Search for the cell housing the specified text and yield its [X, Y] center coordinate. 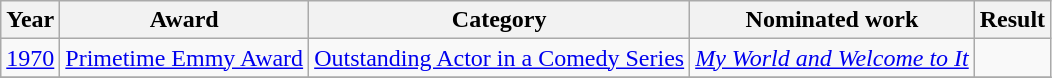
Result [1012, 20]
Category [500, 20]
Primetime Emmy Award [184, 58]
1970 [30, 58]
Nominated work [832, 20]
Year [30, 20]
Award [184, 20]
My World and Welcome to It [832, 58]
Outstanding Actor in a Comedy Series [500, 58]
